Scan for the cell matching the given text and deliver its (x, y) coordinate at center. 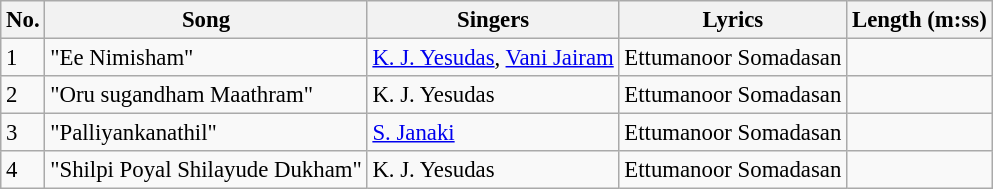
"Palliyankanathil" (206, 133)
Length (m:ss) (920, 20)
Song (206, 20)
3 (23, 133)
Lyrics (733, 20)
"Oru sugandham Maathram" (206, 95)
4 (23, 170)
2 (23, 95)
Singers (493, 20)
"Shilpi Poyal Shilayude Dukham" (206, 170)
K. J. Yesudas, Vani Jairam (493, 58)
1 (23, 58)
S. Janaki (493, 133)
No. (23, 20)
"Ee Nimisham" (206, 58)
